Pinpoint the cell where the given text exists, returning its [X, Y] midpoint coordinate. 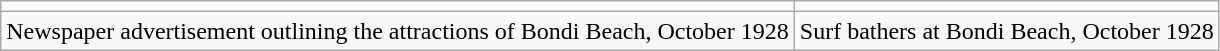
Newspaper advertisement outlining the attractions of Bondi Beach, October 1928 [398, 31]
Surf bathers at Bondi Beach, October 1928 [1006, 31]
